Identify which cell holds the provided text, then report its (X, Y) central coordinate. 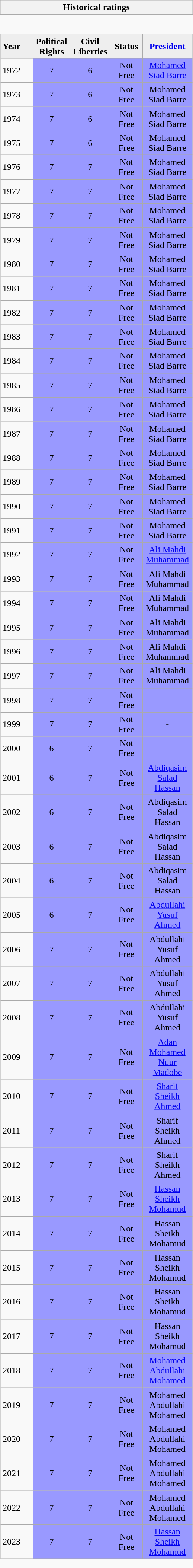
1982 (17, 313)
2021 (17, 1473)
1974 (17, 118)
1990 (17, 506)
2006 (17, 949)
Year (17, 46)
1989 (17, 482)
1986 (17, 409)
1984 (17, 361)
2022 (17, 1508)
1977 (17, 191)
2012 (17, 1165)
1994 (17, 603)
1979 (17, 240)
1996 (17, 651)
2023 (17, 1542)
1983 (17, 337)
1976 (17, 168)
1999 (17, 724)
1998 (17, 700)
1993 (17, 579)
2000 (17, 748)
Adan Mohamed Nuur Madobe (167, 1057)
2020 (17, 1439)
2019 (17, 1405)
2005 (17, 915)
2015 (17, 1268)
1985 (17, 385)
2010 (17, 1096)
1987 (17, 433)
2014 (17, 1233)
1997 (17, 676)
Status (126, 46)
2002 (17, 812)
2009 (17, 1057)
1991 (17, 531)
2013 (17, 1199)
1980 (17, 264)
1981 (17, 288)
1972 (17, 70)
1978 (17, 216)
2004 (17, 880)
2007 (17, 984)
Civil Liberties (90, 46)
2011 (17, 1131)
2008 (17, 1018)
Political Rights (52, 46)
2018 (17, 1370)
1992 (17, 555)
2001 (17, 778)
Historical ratings (97, 7)
1995 (17, 628)
President (167, 46)
1975 (17, 143)
2017 (17, 1336)
1973 (17, 95)
2003 (17, 846)
1988 (17, 458)
2016 (17, 1302)
